Return (x, y) of the center of cell containing provided text 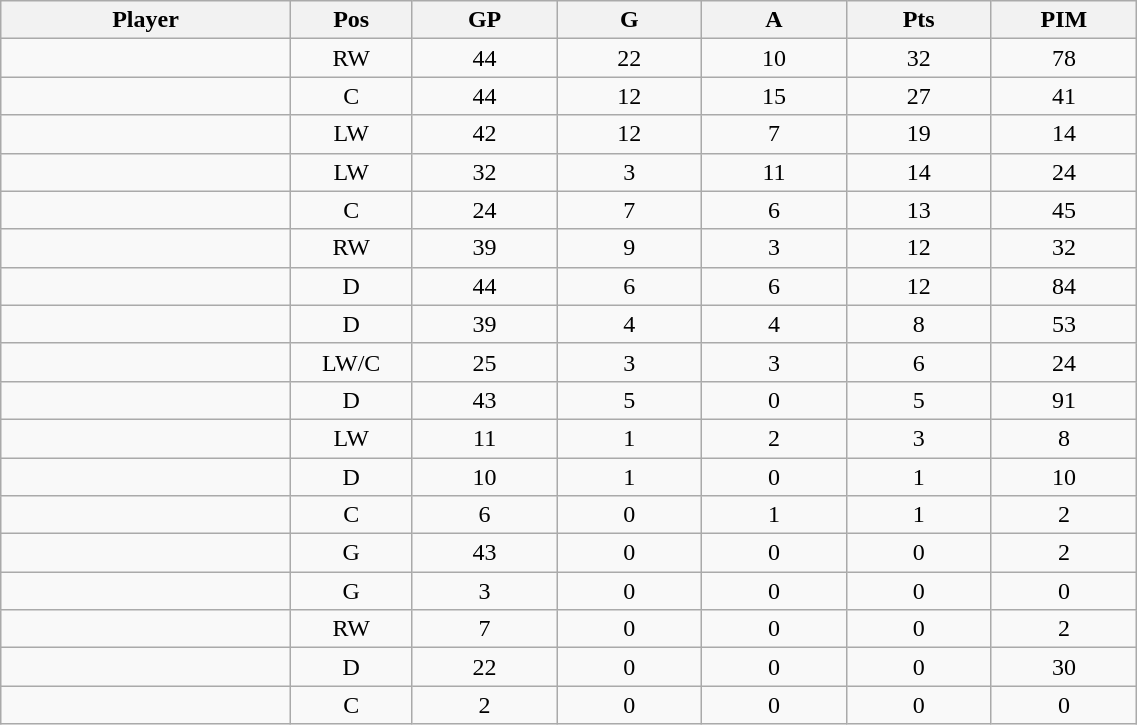
GP (484, 20)
42 (484, 134)
45 (1064, 210)
13 (918, 210)
30 (1064, 667)
91 (1064, 400)
9 (630, 248)
27 (918, 96)
19 (918, 134)
78 (1064, 58)
LW/C (351, 362)
53 (1064, 324)
A (774, 20)
25 (484, 362)
PIM (1064, 20)
41 (1064, 96)
Pos (351, 20)
84 (1064, 286)
Player (146, 20)
15 (774, 96)
Pts (918, 20)
